Scan for the cell matching the given text and deliver its (x, y) coordinate at center. 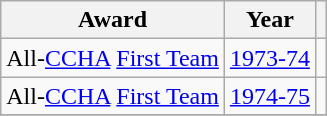
Year (270, 20)
1973-74 (270, 58)
1974-75 (270, 96)
Award (113, 20)
